Locate the cell with the specified text and output its (x, y) center coordinate. 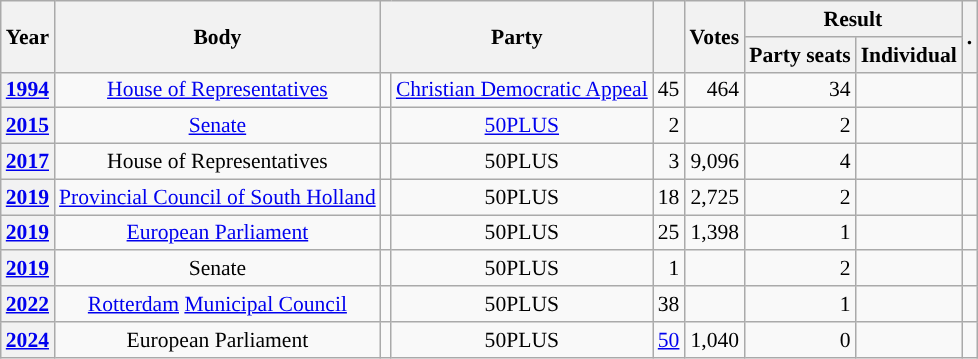
45 (669, 90)
1994 (28, 90)
2017 (28, 162)
Party (517, 36)
Provincial Council of South Holland (218, 197)
Votes (714, 36)
9,096 (714, 162)
38 (669, 304)
50 (669, 340)
464 (714, 90)
4 (800, 162)
2,725 (714, 197)
3 (669, 162)
34 (800, 90)
2022 (28, 304)
Christian Democratic Appeal (522, 90)
Year (28, 36)
. (970, 36)
18 (669, 197)
0 (800, 340)
2015 (28, 126)
Individual (909, 55)
Rotterdam Municipal Council (218, 304)
Body (218, 36)
Party seats (800, 55)
25 (669, 233)
1,040 (714, 340)
1,398 (714, 233)
2024 (28, 340)
Result (853, 19)
